Detect which cell encompasses the target text, then output its (X, Y) center coordinate. 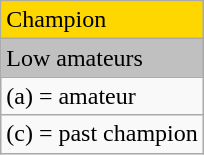
Low amateurs (102, 58)
Champion (102, 20)
(a) = amateur (102, 96)
(c) = past champion (102, 134)
